Provide the (X, Y) coordinate of the cell's center where the given text is located.  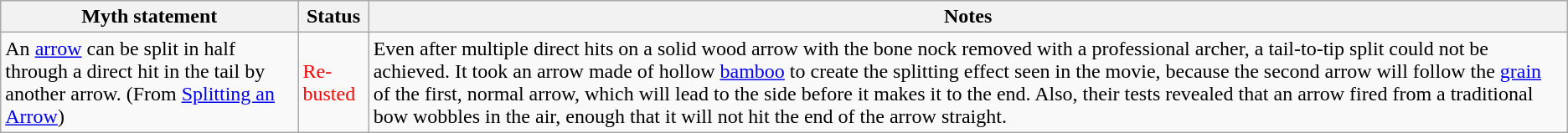
Status (333, 17)
Re-busted (333, 82)
Notes (968, 17)
An arrow can be split in half through a direct hit in the tail by another arrow. (From Splitting an Arrow) (149, 82)
Myth statement (149, 17)
